Identify which cell holds the provided text, then report its [x, y] central coordinate. 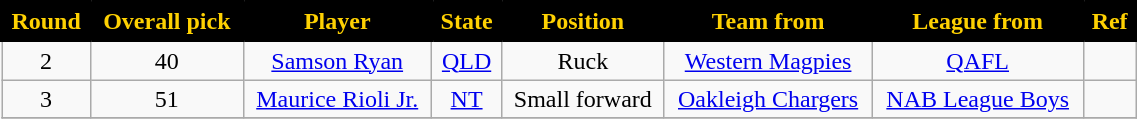
QAFL [978, 60]
Overall pick [167, 22]
Maurice Rioli Jr. [337, 99]
2 [46, 60]
NAB League Boys [978, 99]
Western Magpies [768, 60]
NT [466, 99]
Round [46, 22]
Ref [1110, 22]
Ruck [583, 60]
51 [167, 99]
Position [583, 22]
Small forward [583, 99]
Team from [768, 22]
QLD [466, 60]
3 [46, 99]
40 [167, 60]
League from [978, 22]
Player [337, 22]
Samson Ryan [337, 60]
State [466, 22]
Oakleigh Chargers [768, 99]
